Provide the [X, Y] coordinate of the cell's center where the given text is located.  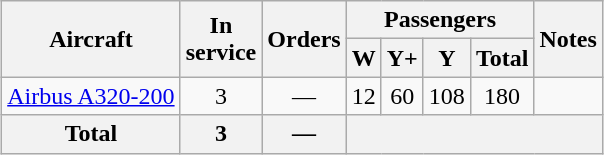
Y [446, 58]
W [364, 58]
Aircraft [91, 39]
In service [221, 39]
Notes [568, 39]
Orders [304, 39]
180 [502, 96]
Y+ [402, 58]
108 [446, 96]
Airbus A320-200 [91, 96]
12 [364, 96]
Passengers [440, 20]
60 [402, 96]
